From the cell containing the given text, extract its center point as (x, y) coordinate. 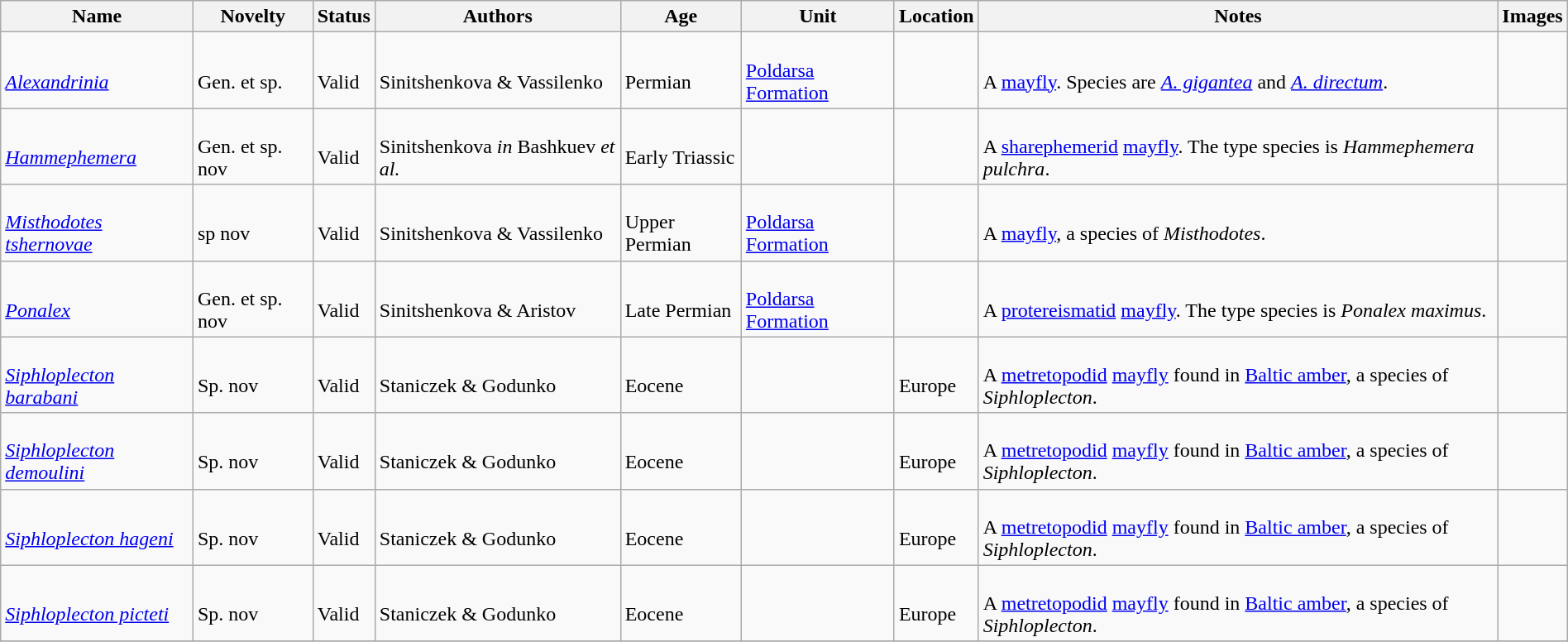
Notes (1238, 17)
Siphloplecton hageni (98, 527)
Siphloplecton picteti (98, 603)
Late Permian (681, 299)
sp nov (253, 223)
Novelty (253, 17)
Gen. et sp. (253, 70)
Sinitshenkova in Bashkuev et al. (498, 146)
A mayfly. Species are A. gigantea and A. directum. (1238, 70)
Alexandrinia (98, 70)
Ponalex (98, 299)
Early Triassic (681, 146)
Name (98, 17)
Sinitshenkova & Aristov (498, 299)
A mayfly, a species of Misthodotes. (1238, 223)
Images (1532, 17)
Unit (817, 17)
Siphloplecton barabani (98, 375)
Hammephemera (98, 146)
A protereismatid mayfly. The type species is Ponalex maximus. (1238, 299)
Misthodotes tshernovae (98, 223)
Upper Permian (681, 223)
Permian (681, 70)
Age (681, 17)
Siphloplecton demoulini (98, 451)
A sharephemerid mayfly. The type species is Hammephemera pulchra. (1238, 146)
Authors (498, 17)
Status (344, 17)
Location (936, 17)
